Return the [x, y] coordinate for the center point of the cell that contains the specified text.  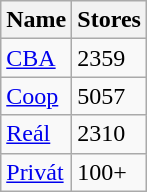
Stores [110, 20]
Name [36, 20]
Privát [36, 172]
Reál [36, 134]
CBA [36, 58]
2359 [110, 58]
Coop [36, 96]
2310 [110, 134]
5057 [110, 96]
100+ [110, 172]
